For the text-containing cell, return its midpoint in (x, y) coordinate format. 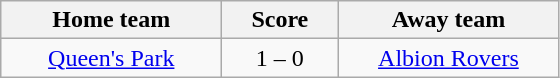
Away team (448, 20)
Albion Rovers (448, 58)
Score (280, 20)
1 – 0 (280, 58)
Home team (112, 20)
Queen's Park (112, 58)
